Find where the given text appears and provide that cell's center as (x, y) coordinate. 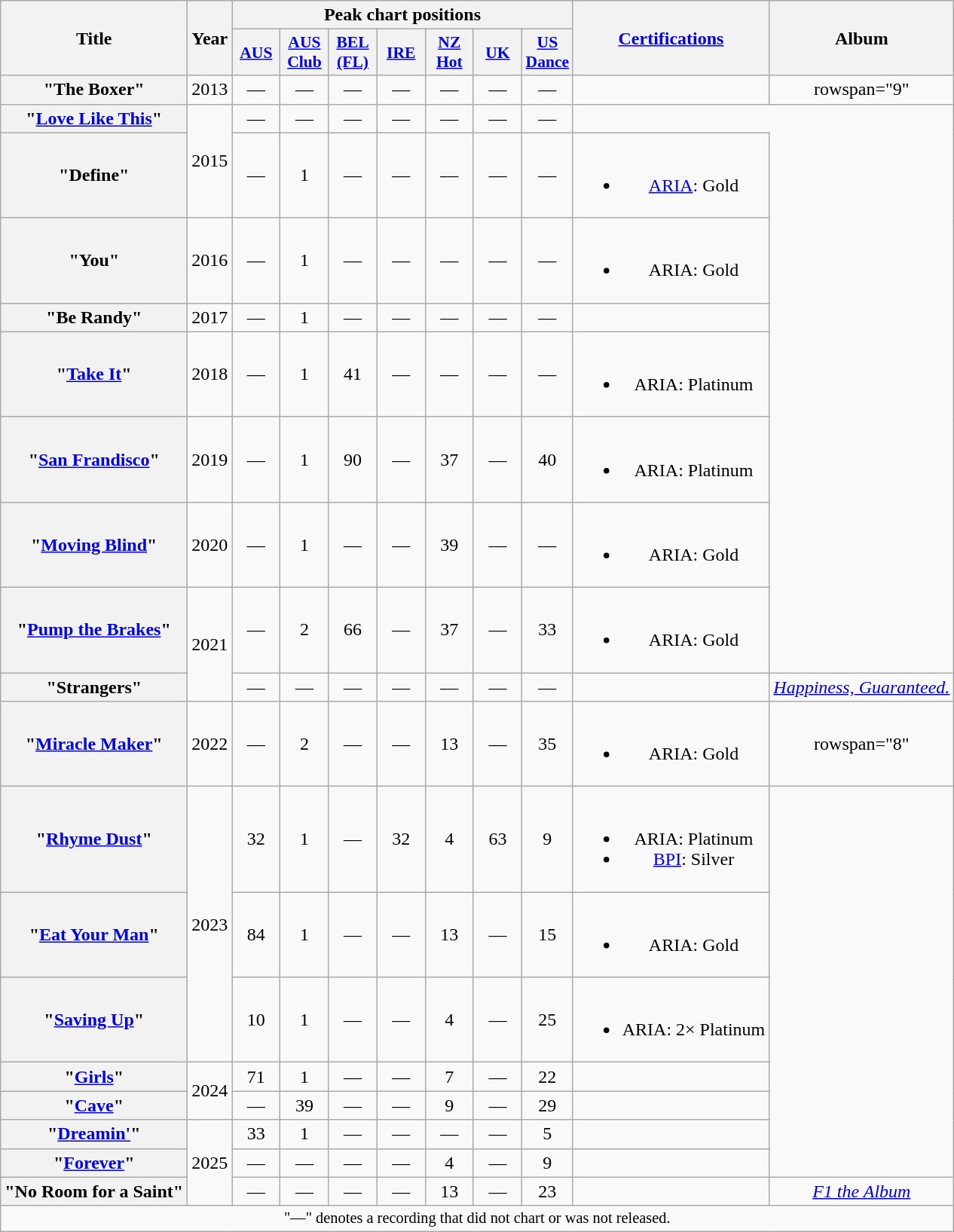
2019 (209, 460)
ARIA: PlatinumBPI: Silver (671, 839)
7 (449, 1077)
rowspan="9" (862, 90)
2022 (209, 744)
UK (497, 53)
"Take It" (94, 374)
"Miracle Maker" (94, 744)
AUSClub (304, 53)
NZHot (449, 53)
25 (548, 1020)
2023 (209, 925)
2018 (209, 374)
"Forever" (94, 1163)
"Be Randy" (94, 317)
BEL(FL) (353, 53)
IRE (401, 53)
90 (353, 460)
"San Frandisco" (94, 460)
AUS (256, 53)
Happiness, Guaranteed. (862, 686)
15 (548, 934)
Year (209, 38)
35 (548, 744)
"Eat Your Man" (94, 934)
84 (256, 934)
Album (862, 38)
66 (353, 630)
"No Room for a Saint" (94, 1191)
rowspan="8" (862, 744)
2021 (209, 644)
2025 (209, 1163)
"—" denotes a recording that did not chart or was not released. (478, 1218)
Title (94, 38)
F1 the Album (862, 1191)
"Define" (94, 175)
2017 (209, 317)
5 (548, 1134)
"Pump the Brakes" (94, 630)
Certifications (671, 38)
"Strangers" (94, 686)
2015 (209, 161)
"Moving Blind" (94, 544)
"Love Like This" (94, 118)
USDance (548, 53)
10 (256, 1020)
Peak chart positions (402, 15)
71 (256, 1077)
2016 (209, 261)
"Dreamin'" (94, 1134)
2020 (209, 544)
29 (548, 1105)
40 (548, 460)
"You" (94, 261)
23 (548, 1191)
63 (497, 839)
"Saving Up" (94, 1020)
22 (548, 1077)
ARIA: 2× Platinum (671, 1020)
"Girls" (94, 1077)
"Cave" (94, 1105)
2013 (209, 90)
41 (353, 374)
"Rhyme Dust" (94, 839)
"The Boxer" (94, 90)
2024 (209, 1091)
